For the text-containing cell, return its midpoint in (X, Y) coordinate format. 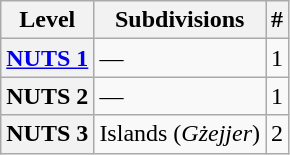
NUTS 3 (48, 134)
NUTS 1 (48, 58)
# (278, 20)
Level (48, 20)
Islands (Gżejjer) (180, 134)
NUTS 2 (48, 96)
2 (278, 134)
Subdivisions (180, 20)
